Return (x, y) of the center of cell containing provided text 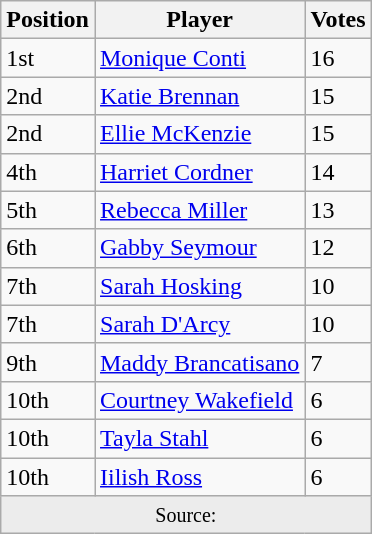
Monique Conti (199, 58)
Position (48, 20)
Player (199, 20)
Katie Brennan (199, 96)
4th (48, 172)
Votes (338, 20)
Maddy Brancatisano (199, 362)
Source: (186, 515)
13 (338, 210)
Ellie McKenzie (199, 134)
Harriet Cordner (199, 172)
Courtney Wakefield (199, 400)
Gabby Seymour (199, 248)
Rebecca Miller (199, 210)
Sarah Hosking (199, 286)
Sarah D'Arcy (199, 324)
12 (338, 248)
9th (48, 362)
Iilish Ross (199, 477)
1st (48, 58)
7 (338, 362)
5th (48, 210)
6th (48, 248)
16 (338, 58)
14 (338, 172)
Tayla Stahl (199, 438)
